Search for the cell housing the specified text and yield its [x, y] center coordinate. 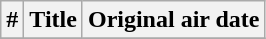
Title [54, 20]
Original air date [174, 20]
# [12, 20]
